Scan for the cell matching the given text and deliver its [x, y] coordinate at center. 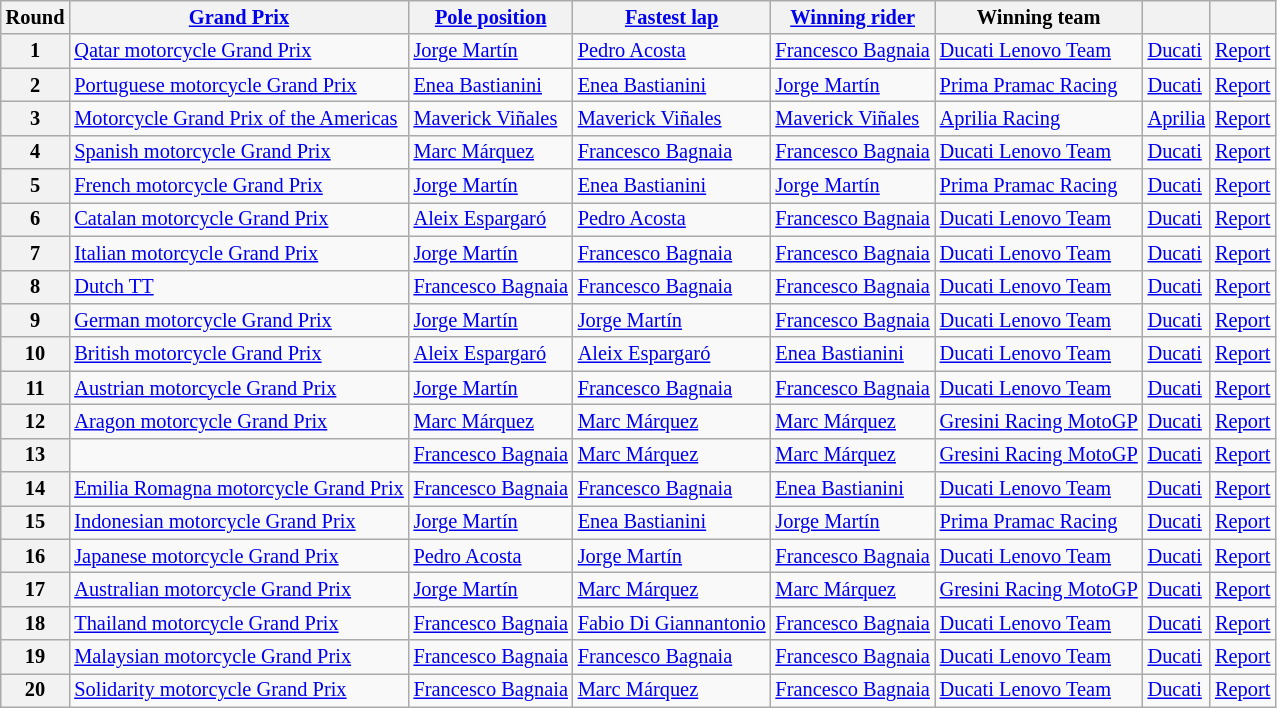
Indonesian motorcycle Grand Prix [238, 522]
Thailand motorcycle Grand Prix [238, 623]
9 [36, 320]
20 [36, 690]
Emilia Romagna motorcycle Grand Prix [238, 489]
Italian motorcycle Grand Prix [238, 253]
2 [36, 85]
13 [36, 455]
17 [36, 589]
Spanish motorcycle Grand Prix [238, 152]
8 [36, 287]
Winning rider [853, 17]
Grand Prix [238, 17]
Aprilia [1176, 118]
12 [36, 421]
10 [36, 354]
Malaysian motorcycle Grand Prix [238, 657]
Japanese motorcycle Grand Prix [238, 556]
Dutch TT [238, 287]
5 [36, 186]
Fastest lap [672, 17]
1 [36, 51]
Australian motorcycle Grand Prix [238, 589]
French motorcycle Grand Prix [238, 186]
14 [36, 489]
German motorcycle Grand Prix [238, 320]
Solidarity motorcycle Grand Prix [238, 690]
Round [36, 17]
Aprilia Racing [1039, 118]
Motorcycle Grand Prix of the Americas [238, 118]
Qatar motorcycle Grand Prix [238, 51]
11 [36, 388]
British motorcycle Grand Prix [238, 354]
Pole position [491, 17]
19 [36, 657]
4 [36, 152]
7 [36, 253]
Winning team [1039, 17]
15 [36, 522]
Austrian motorcycle Grand Prix [238, 388]
3 [36, 118]
18 [36, 623]
Portuguese motorcycle Grand Prix [238, 85]
Fabio Di Giannantonio [672, 623]
16 [36, 556]
Catalan motorcycle Grand Prix [238, 219]
Aragon motorcycle Grand Prix [238, 421]
6 [36, 219]
